Extract the [x, y] coordinate from the center of the cell holding the provided text.  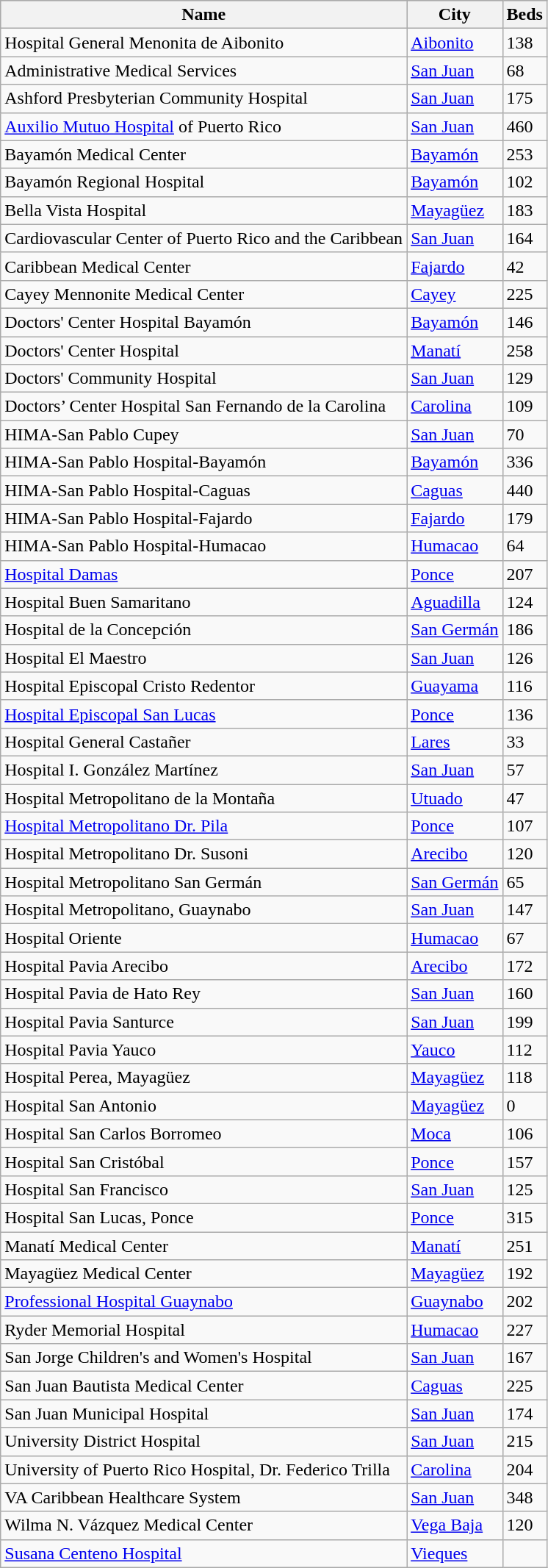
San Juan Bautista Medical Center [204, 1386]
42 [524, 266]
Administrative Medical Services [204, 71]
227 [524, 1330]
Doctors’ Center Hospital San Fernando de la Carolina [204, 407]
HIMA-San Pablo Hospital-Bayamón [204, 462]
Doctors' Center Hospital [204, 351]
Hospital Metropolitano de la Montaña [204, 798]
215 [524, 1442]
University District Hospital [204, 1442]
San Jorge Children's and Women's Hospital [204, 1358]
199 [524, 1022]
Bella Vista Hospital [204, 210]
Hospital El Maestro [204, 658]
HIMA-San Pablo Hospital-Caguas [204, 490]
440 [524, 490]
Hospital General Menonita de Aibonito [204, 43]
Caribbean Medical Center [204, 266]
57 [524, 770]
HIMA-San Pablo Cupey [204, 434]
Hospital Metropolitano Dr. Pila [204, 826]
64 [524, 546]
Utuado [455, 798]
Vieques [455, 1553]
Mayagüez Medical Center [204, 1274]
Hospital Metropolitano San Germán [204, 882]
Moca [455, 1134]
192 [524, 1274]
65 [524, 882]
Manatí Medical Center [204, 1246]
Hospital Episcopal San Lucas [204, 714]
68 [524, 71]
Susana Centeno Hospital [204, 1553]
Auxilio Mutuo Hospital of Puerto Rico [204, 126]
118 [524, 1078]
Hospital San Cristóbal [204, 1161]
Bayamón Medical Center [204, 154]
Hospital Episcopal Cristo Redentor [204, 686]
202 [524, 1302]
126 [524, 658]
116 [524, 686]
Hospital Damas [204, 574]
Hospital Pavia Yauco [204, 1050]
Hospital San Francisco [204, 1189]
138 [524, 43]
167 [524, 1358]
109 [524, 407]
146 [524, 322]
186 [524, 630]
147 [524, 910]
Cayey [455, 294]
Cayey Mennonite Medical Center [204, 294]
251 [524, 1246]
Name [204, 15]
University of Puerto Rico Hospital, Dr. Federico Trilla [204, 1469]
33 [524, 742]
175 [524, 99]
Cardiovascular Center of Puerto Rico and the Caribbean [204, 238]
Wilma N. Vázquez Medical Center [204, 1525]
258 [524, 351]
67 [524, 938]
183 [524, 210]
253 [524, 154]
Hospital San Lucas, Ponce [204, 1217]
HIMA-San Pablo Hospital-Humacao [204, 546]
179 [524, 518]
Hospital San Antonio [204, 1106]
174 [524, 1414]
136 [524, 714]
460 [524, 126]
Hospital Perea, Mayagüez [204, 1078]
102 [524, 182]
Yauco [455, 1050]
129 [524, 379]
70 [524, 434]
Aguadilla [455, 602]
VA Caribbean Healthcare System [204, 1497]
207 [524, 574]
47 [524, 798]
348 [524, 1497]
106 [524, 1134]
Aibonito [455, 43]
HIMA-San Pablo Hospital-Fajardo [204, 518]
Lares [455, 742]
City [455, 15]
204 [524, 1469]
Ashford Presbyterian Community Hospital [204, 99]
172 [524, 966]
Vega Baja [455, 1525]
Guayama [455, 686]
Hospital Pavia Santurce [204, 1022]
Hospital Pavia Arecibo [204, 966]
Hospital Metropolitano Dr. Susoni [204, 854]
157 [524, 1161]
336 [524, 462]
Hospital Buen Samaritano [204, 602]
Hospital Pavia de Hato Rey [204, 994]
315 [524, 1217]
124 [524, 602]
0 [524, 1106]
112 [524, 1050]
164 [524, 238]
125 [524, 1189]
Hospital de la Concepción [204, 630]
Hospital Metropolitano, Guaynabo [204, 910]
Bayamón Regional Hospital [204, 182]
Hospital General Castañer [204, 742]
Hospital I. González Martínez [204, 770]
San Juan Municipal Hospital [204, 1414]
160 [524, 994]
Ryder Memorial Hospital [204, 1330]
Hospital San Carlos Borromeo [204, 1134]
Guaynabo [455, 1302]
Doctors' Community Hospital [204, 379]
Professional Hospital Guaynabo [204, 1302]
107 [524, 826]
Doctors' Center Hospital Bayamón [204, 322]
Beds [524, 15]
Hospital Oriente [204, 938]
